Search for the cell housing the specified text and yield its (x, y) center coordinate. 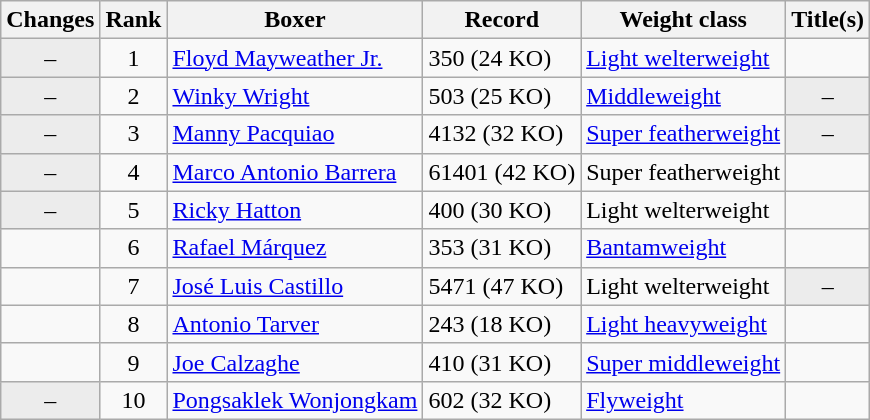
6 (134, 248)
Changes (50, 20)
Marco Antonio Barrera (295, 172)
Bantamweight (684, 248)
Super middleweight (684, 362)
4 (134, 172)
Weight class (684, 20)
503 (25 KO) (502, 96)
2 (134, 96)
Ricky Hatton (295, 210)
Boxer (295, 20)
10 (134, 400)
7 (134, 286)
400 (30 KO) (502, 210)
Manny Pacquiao (295, 134)
350 (24 KO) (502, 58)
Rank (134, 20)
602 (32 KO) (502, 400)
Joe Calzaghe (295, 362)
3 (134, 134)
9 (134, 362)
Antonio Tarver (295, 324)
Record (502, 20)
Floyd Mayweather Jr. (295, 58)
Flyweight (684, 400)
353 (31 KO) (502, 248)
4132 (32 KO) (502, 134)
José Luis Castillo (295, 286)
Light heavyweight (684, 324)
Winky Wright (295, 96)
8 (134, 324)
61401 (42 KO) (502, 172)
1 (134, 58)
410 (31 KO) (502, 362)
5 (134, 210)
Pongsaklek Wonjongkam (295, 400)
5471 (47 KO) (502, 286)
243 (18 KO) (502, 324)
Title(s) (828, 20)
Middleweight (684, 96)
Rafael Márquez (295, 248)
